Find where the given text appears and provide that cell's center as [X, Y] coordinate. 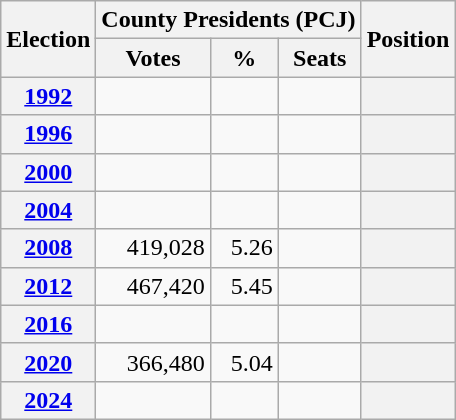
Seats [320, 58]
1992 [48, 96]
419,028 [153, 248]
2012 [48, 286]
% [244, 58]
366,480 [153, 362]
467,420 [153, 286]
2000 [48, 172]
2024 [48, 400]
Votes [153, 58]
5.26 [244, 248]
2020 [48, 362]
2016 [48, 324]
2008 [48, 248]
5.45 [244, 286]
Election [48, 39]
County Presidents (PCJ) [228, 20]
1996 [48, 134]
2004 [48, 210]
Position [408, 39]
5.04 [244, 362]
